Provide the (X, Y) coordinate of the cell's center where the given text is located.  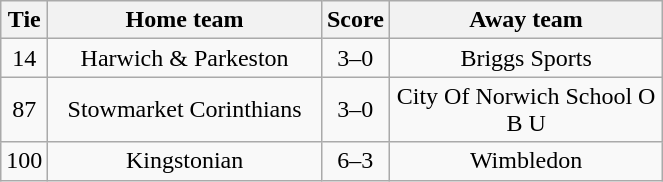
Harwich & Parkeston (185, 58)
6–3 (355, 161)
14 (24, 58)
Score (355, 20)
Stowmarket Corinthians (185, 110)
City Of Norwich School O B U (526, 110)
87 (24, 110)
Away team (526, 20)
Tie (24, 20)
Home team (185, 20)
Wimbledon (526, 161)
100 (24, 161)
Briggs Sports (526, 58)
Kingstonian (185, 161)
